For the text-containing cell, return its midpoint in [X, Y] coordinate format. 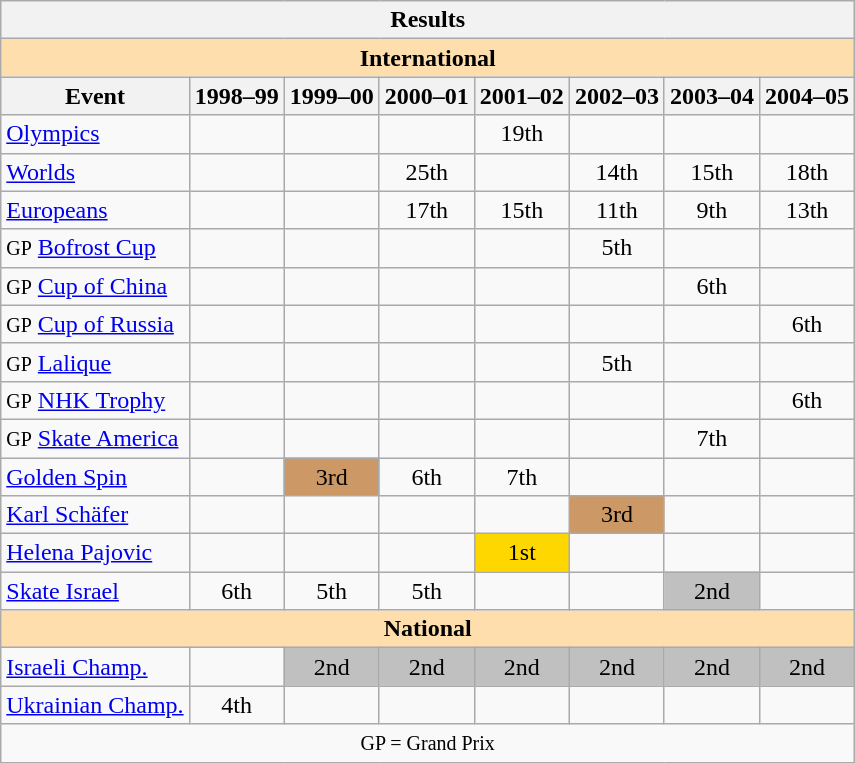
Helena Pajovic [95, 553]
25th [426, 172]
2001–02 [522, 96]
1st [522, 553]
International [428, 58]
1998–99 [236, 96]
14th [616, 172]
1999–00 [332, 96]
Israeli Champ. [95, 667]
GP Bofrost Cup [95, 248]
19th [522, 134]
17th [426, 210]
2000–01 [426, 96]
GP Cup of Russia [95, 324]
GP NHK Trophy [95, 400]
4th [236, 705]
Karl Schäfer [95, 515]
Event [95, 96]
Worlds [95, 172]
Skate Israel [95, 591]
Olympics [95, 134]
11th [616, 210]
18th [806, 172]
2003–04 [712, 96]
National [428, 629]
Europeans [95, 210]
GP Lalique [95, 362]
GP Skate America [95, 438]
13th [806, 210]
2002–03 [616, 96]
GP = Grand Prix [428, 743]
Golden Spin [95, 477]
9th [712, 210]
2004–05 [806, 96]
Ukrainian Champ. [95, 705]
GP Cup of China [95, 286]
Results [428, 20]
